Search for the cell housing the specified text and yield its [x, y] center coordinate. 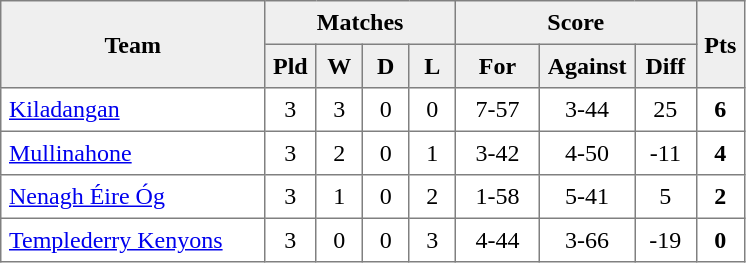
-19 [666, 240]
Matches [360, 23]
3-42 [497, 153]
Diff [666, 66]
Templederry Kenyons [133, 240]
Pld [290, 66]
5 [666, 197]
3-66 [586, 240]
Nenagh Éire Óg [133, 197]
Team [133, 44]
L [432, 66]
5-41 [586, 197]
-11 [666, 153]
Against [586, 66]
1-58 [497, 197]
For [497, 66]
Kiladangan [133, 110]
4-44 [497, 240]
Score [576, 23]
25 [666, 110]
4-50 [586, 153]
Mullinahone [133, 153]
3-44 [586, 110]
7-57 [497, 110]
D [385, 66]
6 [720, 110]
Pts [720, 44]
W [339, 66]
4 [720, 153]
